Identify which cell holds the provided text, then report its [X, Y] central coordinate. 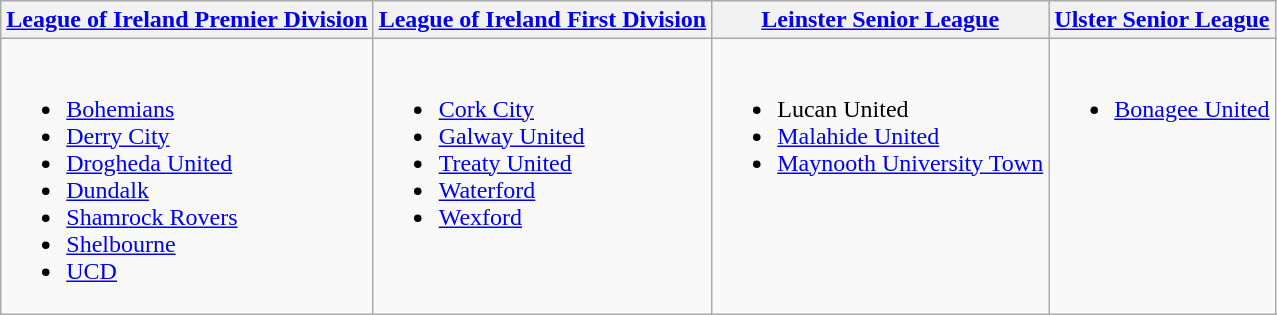
BohemiansDerry CityDrogheda UnitedDundalkShamrock RoversShelbourneUCD [187, 176]
Cork CityGalway UnitedTreaty UnitedWaterfordWexford [542, 176]
League of Ireland Premier Division [187, 20]
League of Ireland First Division [542, 20]
Lucan UnitedMalahide UnitedMaynooth University Town [880, 176]
Ulster Senior League [1162, 20]
Bonagee United [1162, 176]
Leinster Senior League [880, 20]
